Locate the cell with the specified text and output its (x, y) center coordinate. 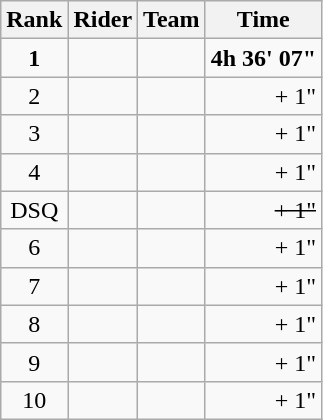
DSQ (34, 210)
4h 36' 07" (263, 58)
4 (34, 172)
Team (172, 20)
Time (263, 20)
6 (34, 248)
Rank (34, 20)
2 (34, 96)
8 (34, 324)
9 (34, 362)
10 (34, 400)
7 (34, 286)
3 (34, 134)
Rider (103, 20)
1 (34, 58)
